Return the [X, Y] coordinate for the center point of the cell that contains the specified text.  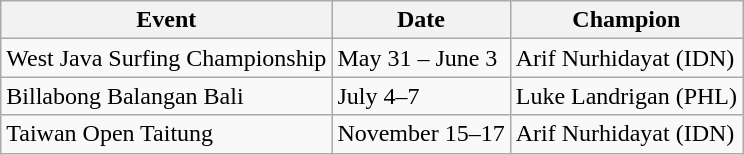
May 31 – June 3 [421, 58]
West Java Surfing Championship [166, 58]
Champion [626, 20]
Event [166, 20]
November 15–17 [421, 134]
Date [421, 20]
Billabong Balangan Bali [166, 96]
Taiwan Open Taitung [166, 134]
Luke Landrigan (PHL) [626, 96]
July 4–7 [421, 96]
